Output the (x, y) coordinate of the center of the cell containing the given text.  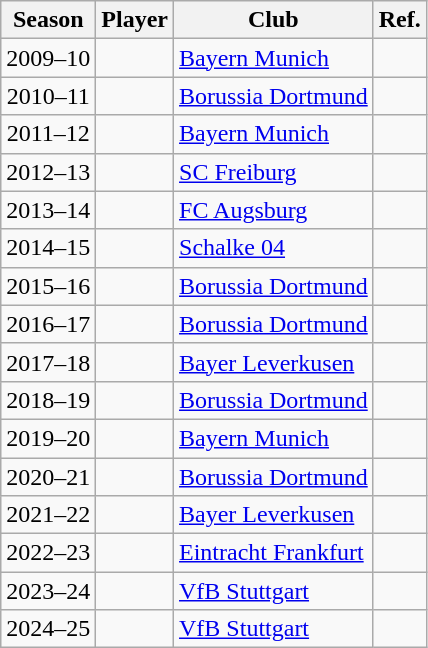
2022–23 (48, 553)
2018–19 (48, 400)
2023–24 (48, 591)
2019–20 (48, 438)
2015–16 (48, 286)
Ref. (400, 20)
2024–25 (48, 629)
2009–10 (48, 58)
2016–17 (48, 324)
Player (135, 20)
2010–11 (48, 96)
2021–22 (48, 515)
Season (48, 20)
2011–12 (48, 134)
2012–13 (48, 172)
2014–15 (48, 248)
2020–21 (48, 477)
Eintracht Frankfurt (274, 553)
2013–14 (48, 210)
Club (274, 20)
SC Freiburg (274, 172)
FC Augsburg (274, 210)
Schalke 04 (274, 248)
2017–18 (48, 362)
